From the cell containing the given text, extract its center point as (x, y) coordinate. 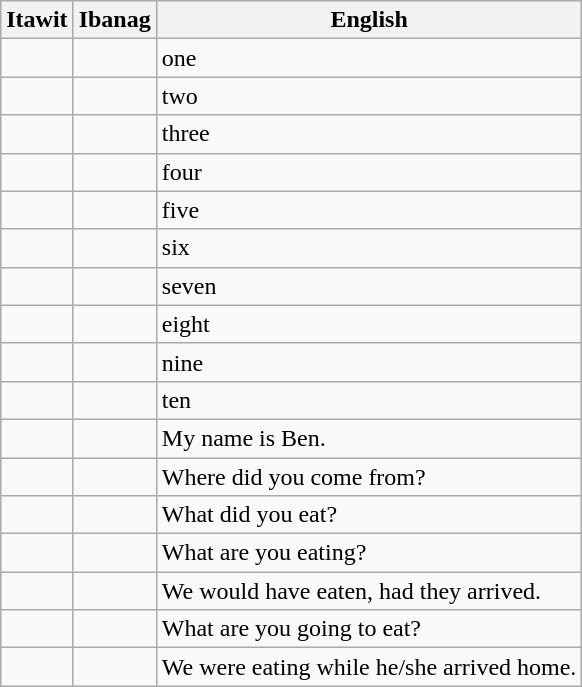
three (369, 134)
What are you going to eat? (369, 629)
Where did you come from? (369, 477)
eight (369, 324)
We would have eaten, had they arrived. (369, 591)
We were eating while he/she arrived home. (369, 667)
English (369, 20)
What are you eating? (369, 553)
two (369, 96)
four (369, 172)
nine (369, 362)
ten (369, 400)
six (369, 248)
My name is Ben. (369, 438)
seven (369, 286)
What did you eat? (369, 515)
Itawit (37, 20)
five (369, 210)
one (369, 58)
Ibanag (114, 20)
